Locate the cell with the specified text and output its (X, Y) center coordinate. 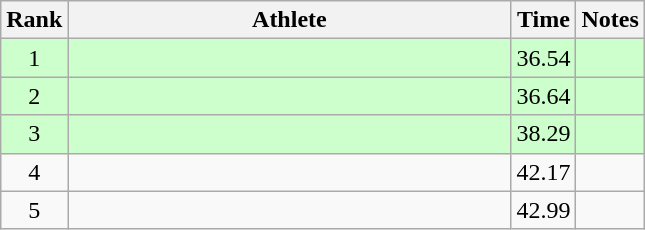
36.64 (544, 96)
36.54 (544, 58)
2 (34, 96)
42.17 (544, 172)
4 (34, 172)
3 (34, 134)
Athlete (290, 20)
Time (544, 20)
5 (34, 210)
42.99 (544, 210)
38.29 (544, 134)
1 (34, 58)
Rank (34, 20)
Notes (610, 20)
